Return [x, y] of the center of cell containing provided text 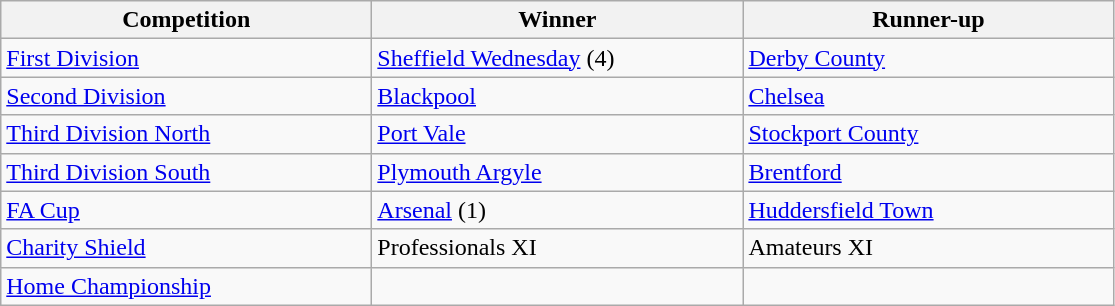
FA Cup [186, 210]
Professionals XI [558, 248]
Second Division [186, 96]
Amateurs XI [928, 248]
Winner [558, 20]
Plymouth Argyle [558, 172]
Third Division North [186, 134]
Chelsea [928, 96]
Blackpool [558, 96]
Arsenal (1) [558, 210]
Home Championship [186, 286]
Charity Shield [186, 248]
Competition [186, 20]
Sheffield Wednesday (4) [558, 58]
Derby County [928, 58]
Brentford [928, 172]
First Division [186, 58]
Third Division South [186, 172]
Stockport County [928, 134]
Huddersfield Town [928, 210]
Runner-up [928, 20]
Port Vale [558, 134]
